Output the (X, Y) coordinate of the center of the cell containing the given text.  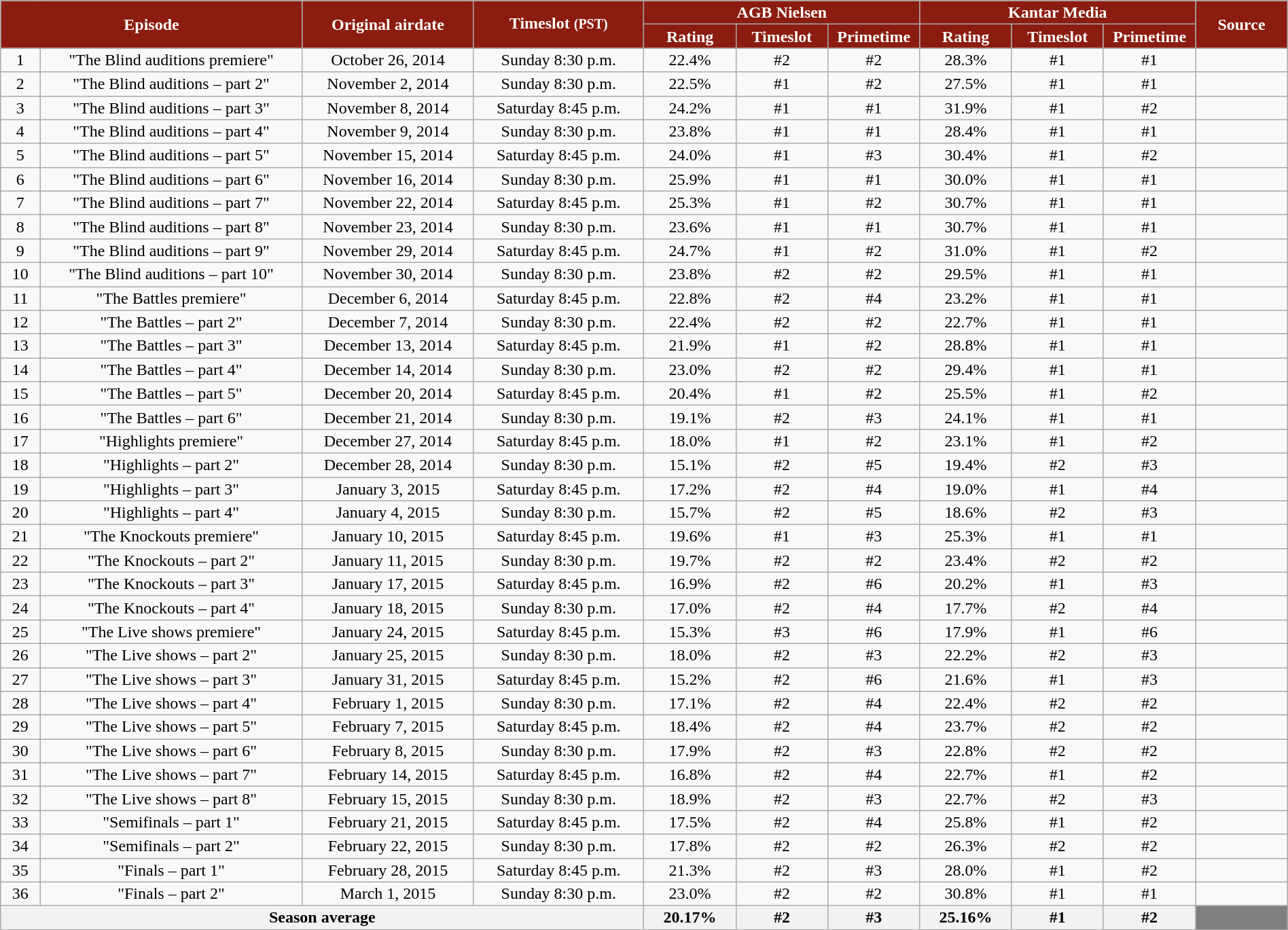
30.4% (966, 155)
January 25, 2015 (387, 655)
"Finals – part 1" (171, 870)
12 (20, 322)
Season average (322, 917)
23.6% (690, 227)
"The Knockouts – part 4" (171, 607)
February 28, 2015 (387, 870)
"The Blind auditions – part 4" (171, 132)
24.1% (966, 417)
Timeslot (PST) (558, 24)
"The Live shows – part 6" (171, 751)
December 7, 2014 (387, 322)
4 (20, 132)
"Highlights – part 3" (171, 489)
"The Live shows – part 4" (171, 704)
November 15, 2014 (387, 155)
34 (20, 846)
33 (20, 822)
"The Live shows premiere" (171, 632)
24.2% (690, 107)
January 17, 2015 (387, 584)
16.9% (690, 584)
"The Blind auditions – part 2" (171, 84)
15.2% (690, 679)
"The Blind auditions – part 6" (171, 179)
February 1, 2015 (387, 704)
16 (20, 417)
2 (20, 84)
"The Battles – part 2" (171, 322)
15.7% (690, 512)
November 16, 2014 (387, 179)
"The Blind auditions – part 5" (171, 155)
December 20, 2014 (387, 394)
30 (20, 751)
22 (20, 560)
36 (20, 894)
21.6% (966, 679)
30.0% (966, 179)
27.5% (966, 84)
18.6% (966, 512)
19 (20, 489)
27 (20, 679)
23.1% (966, 442)
13 (20, 346)
January 4, 2015 (387, 512)
21.3% (690, 870)
February 21, 2015 (387, 822)
19.0% (966, 489)
February 8, 2015 (387, 751)
16.8% (690, 774)
17.5% (690, 822)
28.4% (966, 132)
24.0% (690, 155)
"The Battles – part 4" (171, 370)
Source (1242, 24)
18 (20, 465)
19.6% (690, 537)
30.8% (966, 894)
AGB Nielsen (782, 12)
20 (20, 512)
19.7% (690, 560)
25.9% (690, 179)
"Semifinals – part 1" (171, 822)
17 (20, 442)
December 27, 2014 (387, 442)
18.4% (690, 727)
21 (20, 537)
24.7% (690, 250)
9 (20, 250)
"Highlights – part 4" (171, 512)
31.0% (966, 250)
"The Battles – part 6" (171, 417)
21.9% (690, 346)
15 (20, 394)
"The Blind auditions – part 7" (171, 202)
December 28, 2014 (387, 465)
March 1, 2015 (387, 894)
"Highlights premiere" (171, 442)
"The Live shows – part 8" (171, 799)
10 (20, 274)
8 (20, 227)
1 (20, 60)
35 (20, 870)
Original airdate (387, 24)
December 13, 2014 (387, 346)
"Highlights – part 2" (171, 465)
January 18, 2015 (387, 607)
15.1% (690, 465)
20.17% (690, 917)
29 (20, 727)
January 11, 2015 (387, 560)
20.4% (690, 394)
20.2% (966, 584)
18.9% (690, 799)
January 24, 2015 (387, 632)
23 (20, 584)
28.0% (966, 870)
25.16% (966, 917)
14 (20, 370)
29.5% (966, 274)
23.2% (966, 299)
November 30, 2014 (387, 274)
29.4% (966, 370)
November 29, 2014 (387, 250)
January 10, 2015 (387, 537)
17.0% (690, 607)
31 (20, 774)
December 21, 2014 (387, 417)
January 3, 2015 (387, 489)
"The Live shows – part 5" (171, 727)
November 22, 2014 (387, 202)
6 (20, 179)
"The Battles – part 3" (171, 346)
November 8, 2014 (387, 107)
17.8% (690, 846)
"Semifinals – part 2" (171, 846)
February 14, 2015 (387, 774)
Episode (152, 24)
"The Live shows – part 7" (171, 774)
January 31, 2015 (387, 679)
November 2, 2014 (387, 84)
"The Blind auditions – part 3" (171, 107)
November 23, 2014 (387, 227)
25 (20, 632)
"The Battles – part 5" (171, 394)
19.1% (690, 417)
22.2% (966, 655)
Kantar Media (1058, 12)
5 (20, 155)
"The Blind auditions – part 8" (171, 227)
23.7% (966, 727)
December 6, 2014 (387, 299)
17.1% (690, 704)
19.4% (966, 465)
November 9, 2014 (387, 132)
28.8% (966, 346)
"The Live shows – part 3" (171, 679)
February 22, 2015 (387, 846)
28.3% (966, 60)
11 (20, 299)
15.3% (690, 632)
3 (20, 107)
24 (20, 607)
23.4% (966, 560)
7 (20, 202)
October 26, 2014 (387, 60)
February 7, 2015 (387, 727)
"The Blind auditions – part 9" (171, 250)
"Finals – part 2" (171, 894)
28 (20, 704)
"The Knockouts – part 2" (171, 560)
31.9% (966, 107)
22.5% (690, 84)
26.3% (966, 846)
"The Knockouts – part 3" (171, 584)
February 15, 2015 (387, 799)
December 14, 2014 (387, 370)
"The Battles premiere" (171, 299)
17.2% (690, 489)
"The Knockouts premiere" (171, 537)
26 (20, 655)
32 (20, 799)
"The Blind auditions premiere" (171, 60)
25.5% (966, 394)
"The Live shows – part 2" (171, 655)
"The Blind auditions – part 10" (171, 274)
25.8% (966, 822)
17.7% (966, 607)
